Output the (X, Y) coordinate of the center of the cell containing the given text.  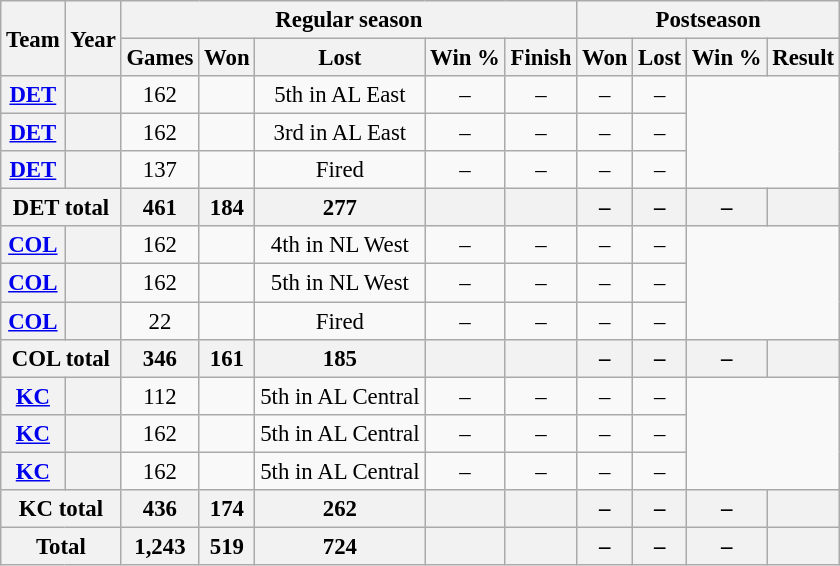
137 (160, 170)
DET total (61, 208)
346 (160, 358)
KC total (61, 509)
Total (61, 546)
277 (340, 208)
COL total (61, 358)
Year (93, 38)
1,243 (160, 546)
22 (160, 321)
262 (340, 509)
185 (340, 358)
Regular season (349, 20)
Result (804, 58)
Postseason (708, 20)
5th in AL East (340, 95)
5th in NL West (340, 283)
161 (227, 358)
112 (160, 396)
4th in NL West (340, 245)
436 (160, 509)
184 (227, 208)
174 (227, 509)
Games (160, 58)
724 (340, 546)
519 (227, 546)
461 (160, 208)
3rd in AL East (340, 133)
Team (33, 38)
Finish (540, 58)
